Provide the [x, y] coordinate of the cell's center where the given text is located.  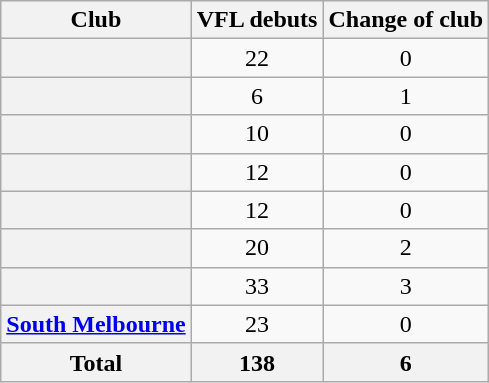
33 [257, 286]
2 [406, 248]
23 [257, 324]
3 [406, 286]
South Melbourne [96, 324]
20 [257, 248]
Total [96, 362]
Club [96, 20]
Change of club [406, 20]
VFL debuts [257, 20]
1 [406, 96]
10 [257, 134]
22 [257, 58]
138 [257, 362]
